Return the [x, y] coordinate for the center point of the cell that contains the specified text.  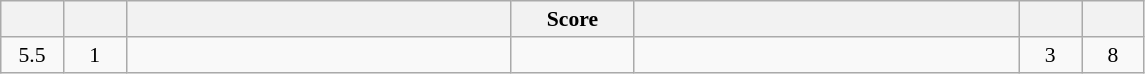
3 [1050, 55]
5.5 [32, 55]
Score [572, 19]
1 [94, 55]
8 [1114, 55]
